Find where the given text appears and provide that cell's center as [X, Y] coordinate. 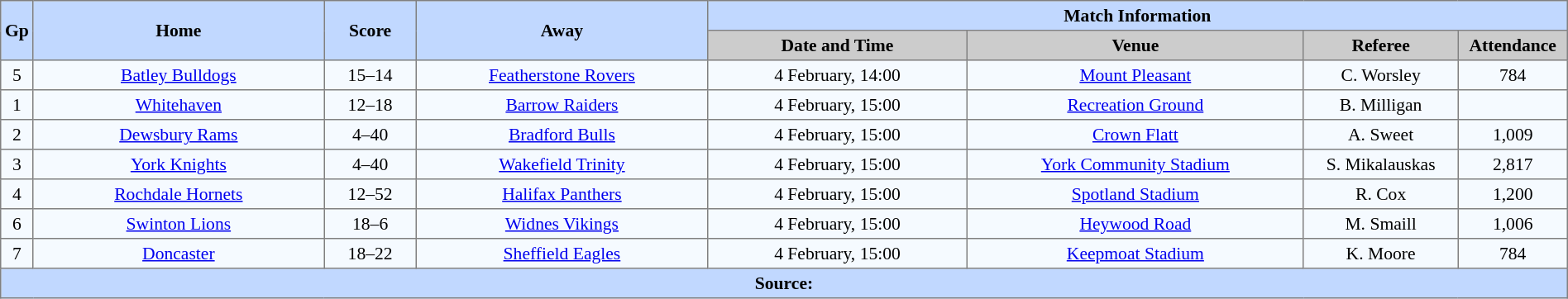
Source: [784, 283]
Keepmoat Stadium [1135, 254]
Featherstone Rovers [562, 75]
Venue [1135, 45]
M. Smaill [1381, 224]
York Knights [179, 164]
Whitehaven [179, 105]
18–6 [370, 224]
4 February, 14:00 [837, 75]
Home [179, 31]
Mount Pleasant [1135, 75]
1,006 [1513, 224]
1,009 [1513, 135]
Match Information [1137, 16]
Widnes Vikings [562, 224]
Spotland Stadium [1135, 194]
Away [562, 31]
12–52 [370, 194]
A. Sweet [1381, 135]
2 [17, 135]
1,200 [1513, 194]
Sheffield Eagles [562, 254]
Heywood Road [1135, 224]
Crown Flatt [1135, 135]
4 [17, 194]
B. Milligan [1381, 105]
1 [17, 105]
Attendance [1513, 45]
Batley Bulldogs [179, 75]
S. Mikalauskas [1381, 164]
Doncaster [179, 254]
York Community Stadium [1135, 164]
R. Cox [1381, 194]
Swinton Lions [179, 224]
3 [17, 164]
18–22 [370, 254]
Barrow Raiders [562, 105]
15–14 [370, 75]
12–18 [370, 105]
5 [17, 75]
Bradford Bulls [562, 135]
Date and Time [837, 45]
Rochdale Hornets [179, 194]
Referee [1381, 45]
6 [17, 224]
7 [17, 254]
Gp [17, 31]
Halifax Panthers [562, 194]
2,817 [1513, 164]
Score [370, 31]
Wakefield Trinity [562, 164]
K. Moore [1381, 254]
Dewsbury Rams [179, 135]
C. Worsley [1381, 75]
Recreation Ground [1135, 105]
